Provide the (x, y) coordinate of the cell's center where the given text is located.  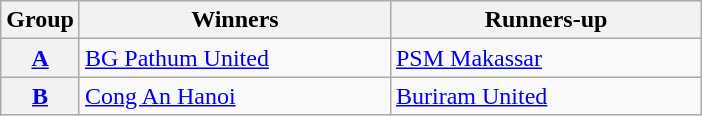
Buriram United (546, 96)
Winners (234, 20)
BG Pathum United (234, 58)
Cong An Hanoi (234, 96)
B (40, 96)
Runners-up (546, 20)
PSM Makassar (546, 58)
A (40, 58)
Group (40, 20)
